Return the (X, Y) coordinate for the center point of the cell that contains the specified text.  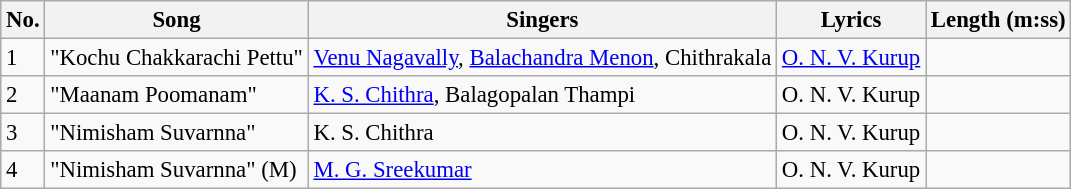
1 (23, 58)
"Kochu Chakkarachi Pettu" (176, 58)
Venu Nagavally, Balachandra Menon, Chithrakala (542, 58)
K. S. Chithra (542, 133)
"Maanam Poomanam" (176, 95)
Length (m:ss) (998, 20)
K. S. Chithra, Balagopalan Thampi (542, 95)
Song (176, 20)
Singers (542, 20)
Lyrics (852, 20)
No. (23, 20)
"Nimisham Suvarnna" (176, 133)
M. G. Sreekumar (542, 170)
4 (23, 170)
2 (23, 95)
3 (23, 133)
"Nimisham Suvarnna" (M) (176, 170)
